For the text-containing cell, return its midpoint in (x, y) coordinate format. 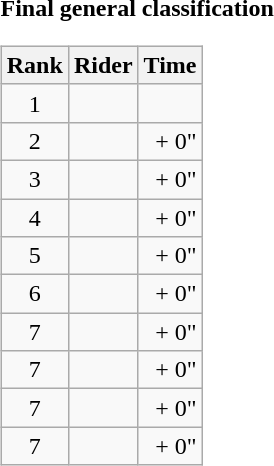
Time (170, 65)
5 (34, 256)
Rider (103, 65)
3 (34, 179)
Rank (34, 65)
6 (34, 294)
4 (34, 217)
2 (34, 141)
1 (34, 103)
